Pinpoint the cell where the given text exists, returning its (X, Y) midpoint coordinate. 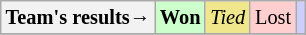
Tied (228, 17)
Lost (273, 17)
Won (180, 17)
Team's results→ (78, 17)
